Provide the (x, y) coordinate of the cell's center where the given text is located.  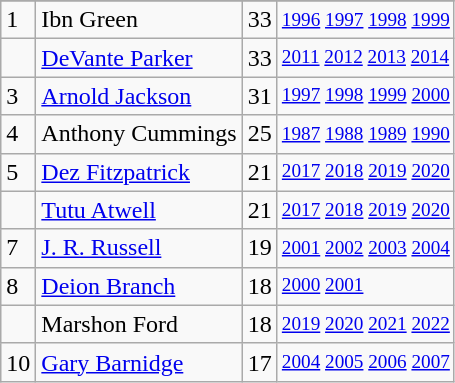
J. R. Russell (139, 248)
2004 2005 2006 2007 (366, 362)
4 (18, 134)
DeVante Parker (139, 58)
2000 2001 (366, 286)
Gary Barnidge (139, 362)
1987 1988 1989 1990 (366, 134)
Anthony Cummings (139, 134)
7 (18, 248)
19 (260, 248)
1997 1998 1999 2000 (366, 96)
31 (260, 96)
8 (18, 286)
Deion Branch (139, 286)
1996 1997 1998 1999 (366, 20)
25 (260, 134)
Ibn Green (139, 20)
Marshon Ford (139, 324)
Arnold Jackson (139, 96)
5 (18, 172)
10 (18, 362)
Tutu Atwell (139, 210)
Dez Fitzpatrick (139, 172)
1 (18, 20)
17 (260, 362)
2011 2012 2013 2014 (366, 58)
2019 2020 2021 2022 (366, 324)
2001 2002 2003 2004 (366, 248)
3 (18, 96)
